Return the [X, Y] coordinate for the center point of the cell that contains the specified text.  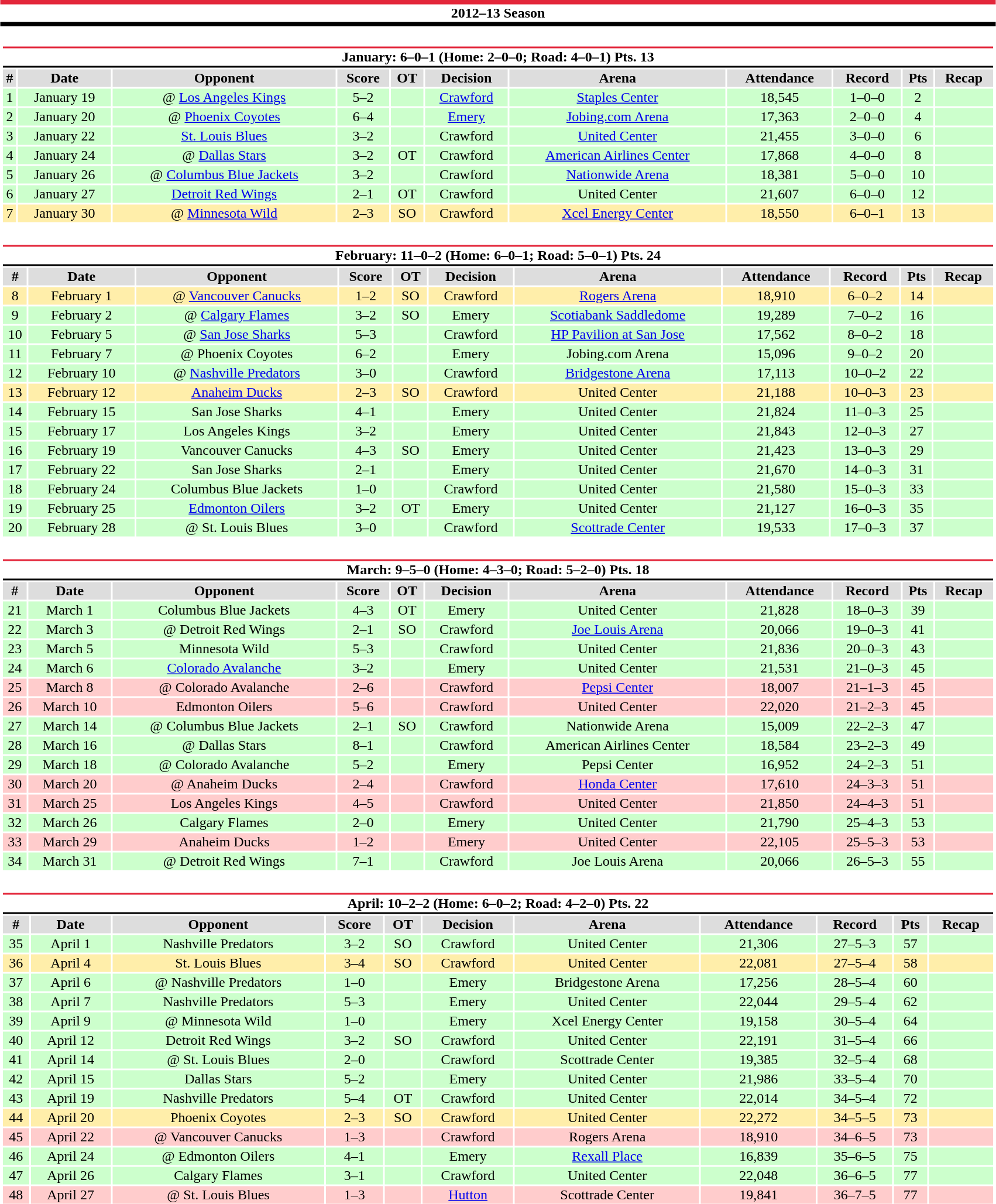
64 [911, 1021]
February 5 [81, 334]
16,952 [779, 765]
21,850 [779, 804]
68 [911, 1060]
April 6 [70, 983]
30–5–4 [856, 1021]
Rexall Place [607, 1156]
22,272 [758, 1117]
April 19 [70, 1099]
8–1 [363, 745]
January 26 [65, 175]
February: 11–0–2 (Home: 6–0–1; Road: 5–0–1) Pts. 24 [497, 255]
6–0–0 [867, 194]
22,081 [758, 963]
9 [15, 315]
Vancouver Canucks [236, 450]
21,986 [758, 1079]
April 24 [70, 1156]
32 [15, 822]
March 29 [70, 842]
2012–13 Season [498, 13]
34 [15, 861]
24–2–3 [867, 765]
21,607 [779, 194]
27–5–4 [856, 963]
Minnesota Wild [224, 649]
35–6–5 [856, 1156]
58 [911, 963]
19,533 [776, 527]
March 18 [70, 765]
February 15 [81, 411]
March 6 [70, 668]
6–0–2 [865, 296]
@ Anaheim Ducks [224, 784]
70 [911, 1079]
22,048 [758, 1176]
14–0–3 [865, 470]
60 [911, 983]
April 7 [70, 1001]
April 20 [70, 1117]
February 10 [81, 373]
72 [911, 1099]
January 19 [65, 98]
@ Calgary Flames [236, 315]
19,841 [758, 1195]
17,256 [758, 983]
@ Edmonton Oilers [218, 1156]
17,562 [776, 334]
21–1–3 [867, 688]
6–0–1 [867, 214]
@ San Jose Sharks [236, 334]
15 [15, 431]
@ Los Angeles Kings [224, 98]
21,127 [776, 509]
25–4–3 [867, 822]
6–4 [363, 116]
7–0–2 [865, 315]
April 12 [70, 1040]
March: 9–5–0 (Home: 4–3–0; Road: 5–2–0) Pts. 18 [497, 570]
February 7 [81, 354]
April 15 [70, 1079]
21,828 [779, 610]
3–0–0 [867, 136]
31–5–4 [856, 1040]
26–5–3 [867, 861]
25–5–3 [867, 842]
April 27 [70, 1195]
17,610 [779, 784]
34–6–5 [856, 1137]
11 [15, 354]
22,044 [758, 1001]
16,839 [758, 1156]
7 [9, 214]
April 22 [70, 1137]
22–2–3 [867, 726]
22,014 [758, 1099]
16–0–3 [865, 509]
21–2–3 [867, 706]
10–0–2 [865, 373]
21,824 [776, 411]
48 [16, 1195]
34–5–4 [856, 1099]
15,009 [779, 726]
75 [911, 1156]
27–5–3 [856, 944]
11–0–3 [865, 411]
5 [9, 175]
2–0–0 [867, 116]
36–6–5 [856, 1176]
March 31 [70, 861]
57 [911, 944]
17,363 [779, 116]
April 4 [70, 963]
Hutton [468, 1195]
March 26 [70, 822]
April 1 [70, 944]
21,306 [758, 944]
8–0–2 [865, 334]
March 10 [70, 706]
3–4 [355, 963]
24–4–3 [867, 804]
21–0–3 [867, 668]
March 5 [70, 649]
Honda Center [617, 784]
44 [16, 1117]
April 9 [70, 1021]
66 [911, 1040]
Scotiabank Saddledome [618, 315]
21,843 [776, 431]
January 30 [65, 214]
42 [16, 1079]
April: 10–2–2 (Home: 6–0–2; Road: 4–2–0) Pts. 22 [497, 904]
19 [15, 509]
March 1 [70, 610]
February 17 [81, 431]
21,580 [776, 489]
March 16 [70, 745]
18,007 [779, 688]
April 14 [70, 1060]
17,113 [776, 373]
2–4 [363, 784]
4–0–0 [867, 155]
24 [15, 668]
19,158 [758, 1021]
February 19 [81, 450]
18,550 [779, 214]
January 20 [65, 116]
49 [918, 745]
January 22 [65, 136]
February 24 [81, 489]
32–5–4 [856, 1060]
21,790 [779, 822]
15–0–3 [865, 489]
19,289 [776, 315]
33–5–4 [856, 1079]
15,096 [776, 354]
29–5–4 [856, 1001]
2–6 [363, 688]
26 [15, 706]
18,584 [779, 745]
17,868 [779, 155]
62 [911, 1001]
March 3 [70, 629]
18–0–3 [867, 610]
28–5–4 [856, 983]
7–1 [363, 861]
February 25 [81, 509]
55 [918, 861]
18,545 [779, 98]
28 [15, 745]
22,105 [779, 842]
36–7–5 [856, 1195]
Phoenix Coyotes [218, 1117]
April 26 [70, 1176]
21,836 [779, 649]
January 27 [65, 194]
17 [15, 470]
20–0–3 [867, 649]
21,670 [776, 470]
Staples Center [617, 98]
5–4 [355, 1099]
19–0–3 [867, 629]
34–5–5 [856, 1117]
17–0–3 [865, 527]
3–1 [355, 1176]
21 [15, 610]
13–0–3 [865, 450]
5–6 [363, 706]
19,385 [758, 1060]
March 14 [70, 726]
Colorado Avalanche [224, 668]
March 20 [70, 784]
HP Pavilion at San Jose [618, 334]
21,423 [776, 450]
38 [16, 1001]
21,531 [779, 668]
3 [9, 136]
January 24 [65, 155]
6–2 [366, 354]
12–0–3 [865, 431]
24–3–3 [867, 784]
22,191 [758, 1040]
February 22 [81, 470]
February 2 [81, 315]
January: 6–0–1 (Home: 2–0–0; Road: 4–0–1) Pts. 13 [497, 57]
4–5 [363, 804]
21,455 [779, 136]
40 [16, 1040]
30 [15, 784]
46 [16, 1156]
March 8 [70, 688]
1–0–0 [867, 98]
22,020 [779, 706]
9–0–2 [865, 354]
February 28 [81, 527]
23–2–3 [867, 745]
21,188 [776, 393]
10–0–3 [865, 393]
February 12 [81, 393]
36 [16, 963]
1 [9, 98]
Dallas Stars [218, 1079]
18,381 [779, 175]
5–0–0 [867, 175]
March 25 [70, 804]
February 1 [81, 296]
